Pinpoint the cell where the given text exists, returning its [x, y] midpoint coordinate. 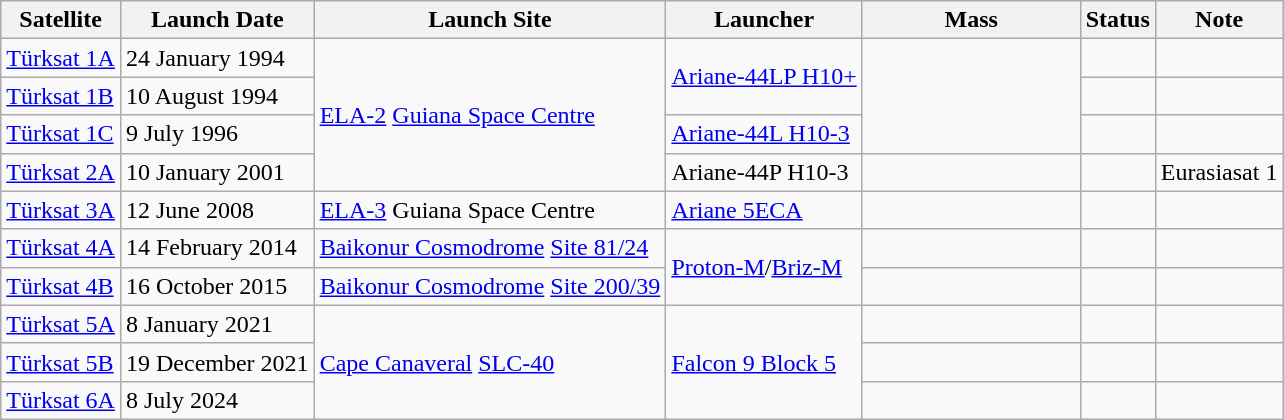
Proton-M/Briz-M [764, 267]
10 January 2001 [217, 172]
ELA-2 Guiana Space Centre [490, 115]
Satellite [61, 20]
Cape Canaveral SLC-40 [490, 362]
14 February 2014 [217, 248]
12 June 2008 [217, 210]
Baikonur Cosmodrome Site 200/39 [490, 286]
19 December 2021 [217, 362]
10 August 1994 [217, 96]
Türksat 1C [61, 134]
Note [1219, 20]
8 January 2021 [217, 324]
Ariane-44LP H10+ [764, 77]
Türksat 1B [61, 96]
9 July 1996 [217, 134]
24 January 1994 [217, 58]
Launch Date [217, 20]
Status [1118, 20]
Türksat 5A [61, 324]
Ariane 5ECA [764, 210]
Türksat 5B [61, 362]
Falcon 9 Block 5 [764, 362]
Launcher [764, 20]
Türksat 3A [61, 210]
ELA-3 Guiana Space Centre [490, 210]
Eurasiasat 1 [1219, 172]
Türksat 2A [61, 172]
16 October 2015 [217, 286]
Mass [971, 20]
8 July 2024 [217, 400]
Türksat 4A [61, 248]
Ariane-44L H10-3 [764, 134]
Baikonur Cosmodrome Site 81/24 [490, 248]
Türksat 6A [61, 400]
Türksat 1A [61, 58]
Launch Site [490, 20]
Ariane-44P H10-3 [764, 172]
Türksat 4B [61, 286]
